Return the [x, y] coordinate for the center point of the cell that contains the specified text.  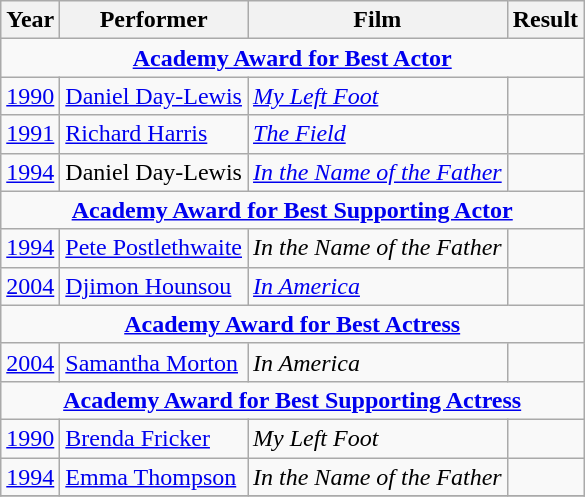
Academy Award for Best Actress [292, 324]
Academy Award for Best Supporting Actor [292, 210]
1991 [30, 134]
Performer [154, 20]
Richard Harris [154, 134]
Brenda Fricker [154, 438]
Pete Postlethwaite [154, 248]
The Field [378, 134]
Emma Thompson [154, 477]
Year [30, 20]
Result [545, 20]
Samantha Morton [154, 362]
Film [378, 20]
Djimon Hounsou [154, 286]
Academy Award for Best Actor [292, 58]
Academy Award for Best Supporting Actress [292, 400]
